Capture the cell that displays the provided text and extract its [x, y] central coordinate. 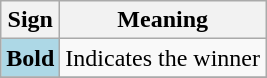
Bold [30, 58]
Meaning [163, 20]
Sign [30, 20]
Indicates the winner [163, 58]
